Extract the (x, y) coordinate from the center of the cell holding the provided text.  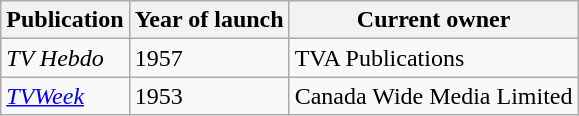
Canada Wide Media Limited (434, 96)
Year of launch (209, 20)
TVA Publications (434, 58)
TVWeek (65, 96)
Publication (65, 20)
1957 (209, 58)
Current owner (434, 20)
TV Hebdo (65, 58)
1953 (209, 96)
